Search for the cell housing the specified text and yield its (X, Y) center coordinate. 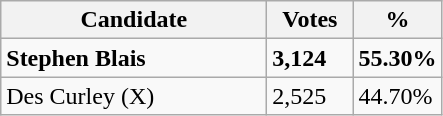
2,525 (310, 96)
% (398, 20)
44.70% (398, 96)
Candidate (134, 20)
Des Curley (X) (134, 96)
Votes (310, 20)
3,124 (310, 58)
55.30% (398, 58)
Stephen Blais (134, 58)
